Pinpoint the cell where the given text exists, returning its [x, y] midpoint coordinate. 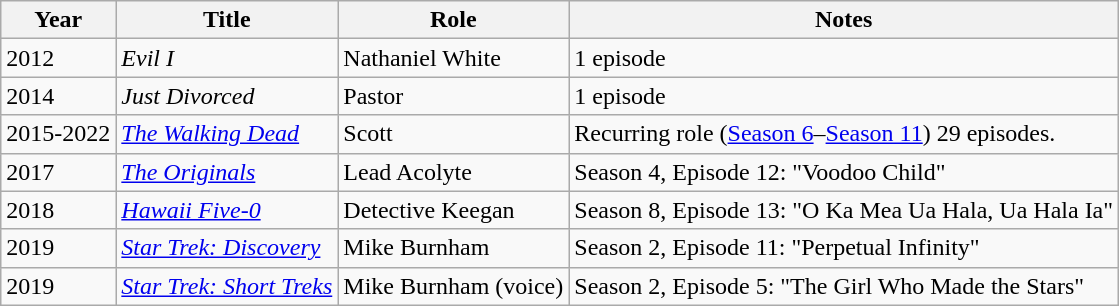
Scott [454, 134]
Season 8, Episode 13: "O Ka Mea Ua Hala, Ua Hala Ia" [844, 210]
The Originals [227, 172]
Star Trek: Discovery [227, 248]
2014 [58, 96]
Lead Acolyte [454, 172]
Season 2, Episode 11: "Perpetual Infinity" [844, 248]
2017 [58, 172]
Recurring role (Season 6–Season 11) 29 episodes. [844, 134]
2018 [58, 210]
Pastor [454, 96]
2015-2022 [58, 134]
Hawaii Five-0 [227, 210]
2012 [58, 58]
Season 2, Episode 5: "The Girl Who Made the Stars" [844, 286]
Notes [844, 20]
Mike Burnham (voice) [454, 286]
Season 4, Episode 12: "Voodoo Child" [844, 172]
Role [454, 20]
Just Divorced [227, 96]
Detective Keegan [454, 210]
Year [58, 20]
Nathaniel White [454, 58]
Mike Burnham [454, 248]
Star Trek: Short Treks [227, 286]
Title [227, 20]
The Walking Dead [227, 134]
Evil I [227, 58]
